From the cell containing the given text, extract its center point as (X, Y) coordinate. 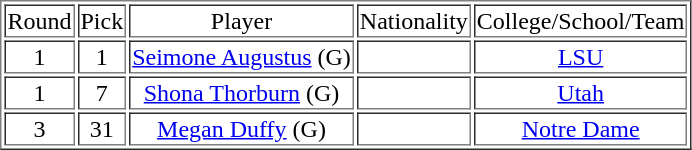
LSU (581, 56)
3 (39, 128)
Notre Dame (581, 128)
7 (102, 92)
Nationality (414, 20)
Seimone Augustus (G) (242, 56)
Utah (581, 92)
Pick (102, 20)
Round (39, 20)
Shona Thorburn (G) (242, 92)
College/School/Team (581, 20)
Megan Duffy (G) (242, 128)
31 (102, 128)
Player (242, 20)
